Output the (X, Y) coordinate of the center of the cell containing the given text.  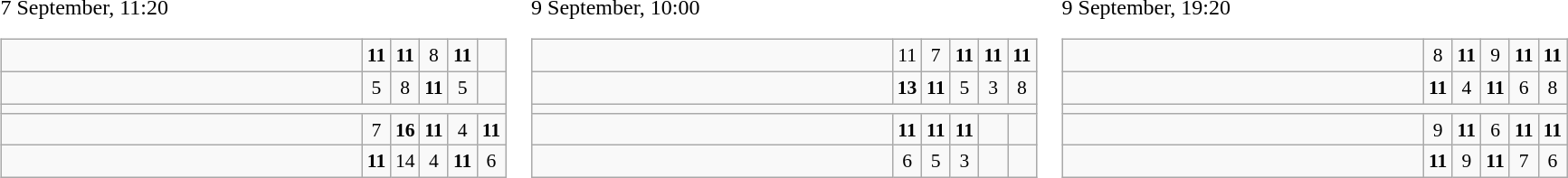
16 (405, 129)
14 (405, 162)
13 (908, 88)
